Search for the cell housing the specified text and yield its (X, Y) center coordinate. 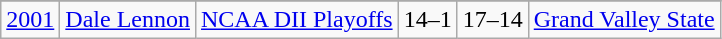
14–1 (428, 20)
NCAA DII Playoffs (296, 20)
Dale Lennon (128, 20)
Grand Valley State (624, 20)
17–14 (492, 20)
2001 (30, 20)
